Extract the [X, Y] coordinate from the center of the cell holding the provided text.  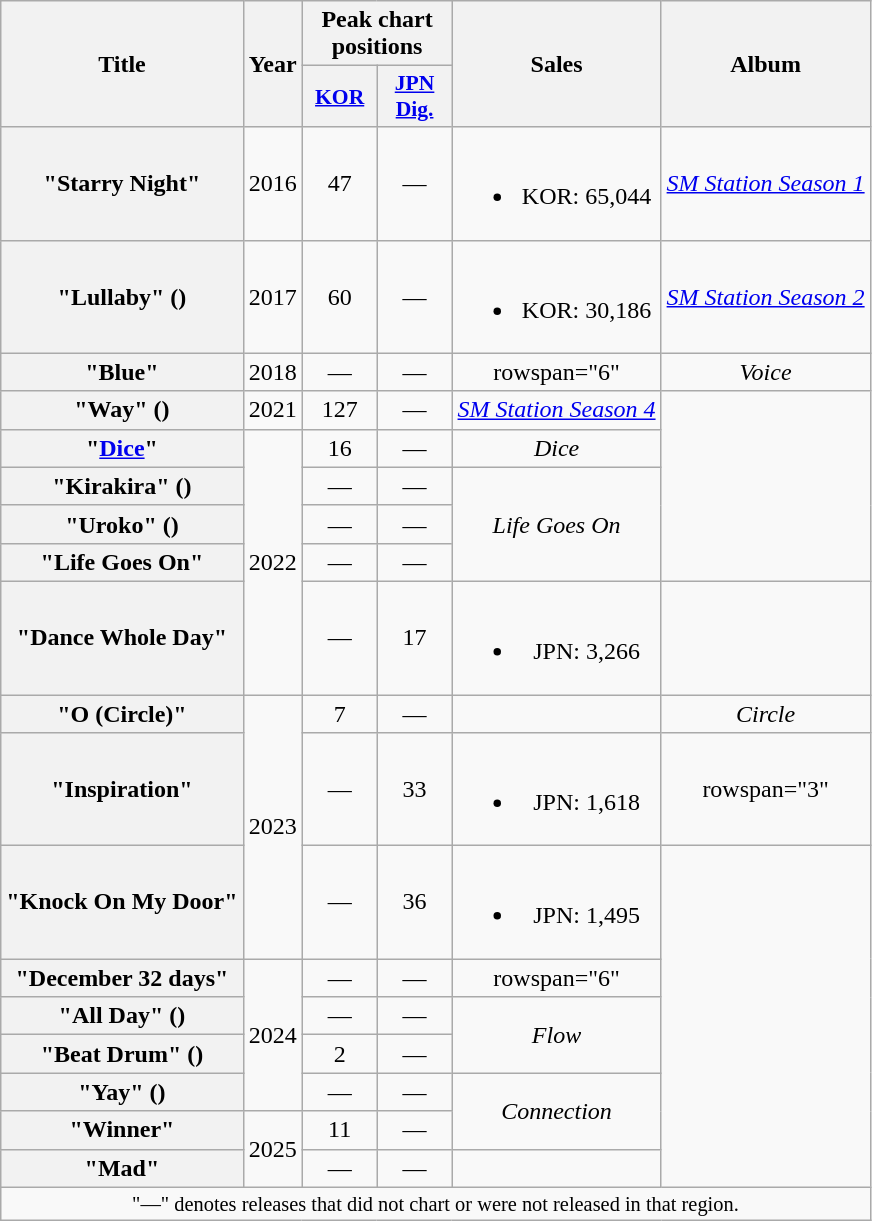
Album [766, 64]
Connection [556, 1111]
7 [340, 713]
2 [340, 1054]
127 [340, 410]
Title [122, 64]
"Inspiration" [122, 790]
33 [414, 790]
"Kirakira" () [122, 486]
"—" denotes releases that did not chart or were not released in that region. [436, 1204]
Circle [766, 713]
JPN: 1,495 [556, 902]
47 [340, 184]
"Yay" () [122, 1092]
11 [340, 1130]
16 [340, 448]
"Lullaby" () [122, 296]
KOR [340, 96]
"Dice" [122, 448]
Life Goes On [556, 524]
2022 [272, 562]
60 [340, 296]
"Beat Drum" () [122, 1054]
"Dance Whole Day" [122, 638]
"Uroko" () [122, 524]
"Mad" [122, 1168]
Flow [556, 1035]
Year [272, 64]
KOR: 30,186 [556, 296]
2024 [272, 1035]
"December 32 days" [122, 978]
Peak chart positions [377, 34]
"Knock On My Door" [122, 902]
2018 [272, 372]
2025 [272, 1149]
Dice [556, 448]
2021 [272, 410]
Sales [556, 64]
SM Station Season 4 [556, 410]
"Starry Night" [122, 184]
2016 [272, 184]
17 [414, 638]
SM Station Season 2 [766, 296]
JPNDig. [414, 96]
2023 [272, 826]
Voice [766, 372]
2017 [272, 296]
"O (Circle)" [122, 713]
rowspan="3" [766, 790]
"Life Goes On" [122, 562]
"Way" () [122, 410]
"Winner" [122, 1130]
36 [414, 902]
KOR: 65,044 [556, 184]
"Blue" [122, 372]
JPN: 3,266 [556, 638]
JPN: 1,618 [556, 790]
SM Station Season 1 [766, 184]
"All Day" () [122, 1016]
